Pinpoint the cell where the given text exists, returning its (x, y) midpoint coordinate. 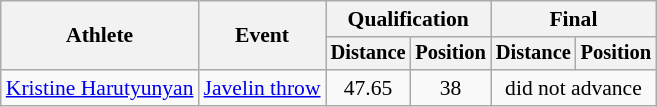
Event (262, 36)
47.65 (368, 88)
38 (450, 88)
did not advance (574, 88)
Athlete (100, 36)
Qualification (408, 19)
Kristine Harutyunyan (100, 88)
Javelin throw (262, 88)
Final (574, 19)
